Capture the cell that displays the provided text and extract its (x, y) central coordinate. 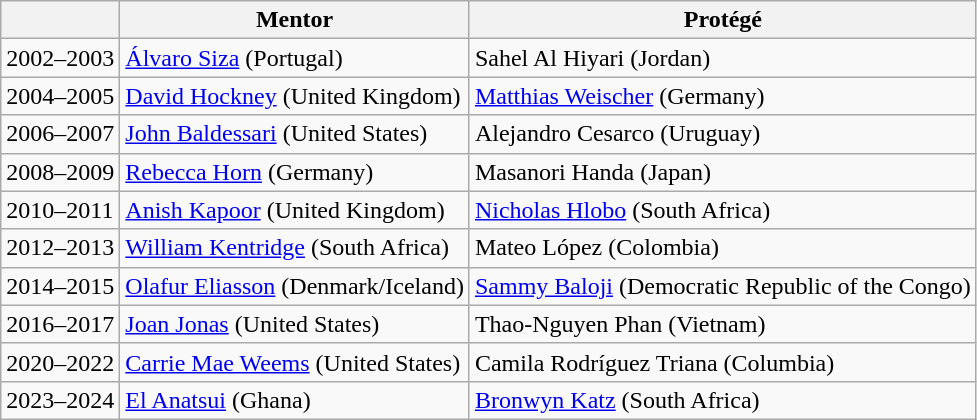
Bronwyn Katz (South Africa) (722, 400)
2016–2017 (60, 324)
2012–2013 (60, 248)
2020–2022 (60, 362)
Masanori Handa (Japan) (722, 172)
Carrie Mae Weems (United States) (295, 362)
Sahel Al Hiyari (Jordan) (722, 58)
2014–2015 (60, 286)
Joan Jonas (United States) (295, 324)
Thao-Nguyen Phan (Vietnam) (722, 324)
2010–2011 (60, 210)
William Kentridge (South Africa) (295, 248)
2006–2007 (60, 134)
Anish Kapoor (United Kingdom) (295, 210)
Mentor (295, 20)
2004–2005 (60, 96)
El Anatsui (Ghana) (295, 400)
Olafur Eliasson (Denmark/Iceland) (295, 286)
Alejandro Cesarco (Uruguay) (722, 134)
Mateo López (Colombia) (722, 248)
Camila Rodríguez Triana (Columbia) (722, 362)
Rebecca Horn (Germany) (295, 172)
2023–2024 (60, 400)
John Baldessari (United States) (295, 134)
Matthias Weischer (Germany) (722, 96)
Protégé (722, 20)
Álvaro Siza (Portugal) (295, 58)
David Hockney (United Kingdom) (295, 96)
2008–2009 (60, 172)
Nicholas Hlobo (South Africa) (722, 210)
2002–2003 (60, 58)
Sammy Baloji (Democratic Republic of the Congo) (722, 286)
